Output the (x, y) coordinate of the center of the cell containing the given text.  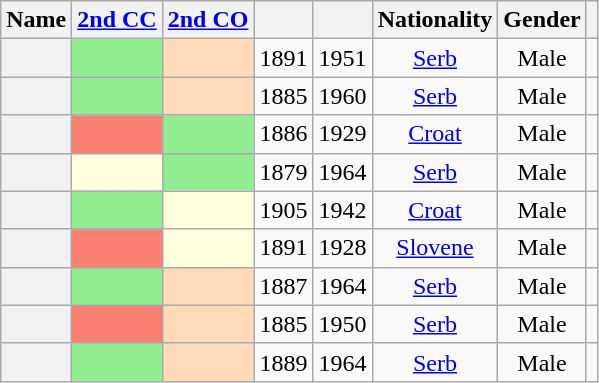
2nd CC (117, 20)
1950 (342, 324)
1905 (284, 210)
1951 (342, 58)
1942 (342, 210)
Name (36, 20)
Gender (542, 20)
1929 (342, 134)
Nationality (435, 20)
1879 (284, 172)
1886 (284, 134)
1960 (342, 96)
2nd CO (208, 20)
1889 (284, 362)
1928 (342, 248)
1887 (284, 286)
Slovene (435, 248)
